Identify which cell holds the provided text, then report its (x, y) central coordinate. 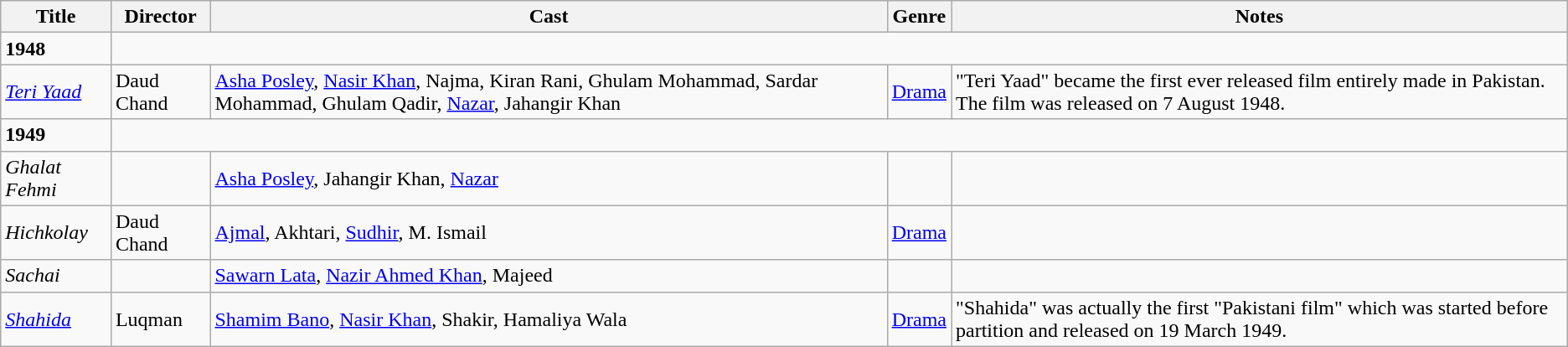
Ajmal, Akhtari, Sudhir, M. Ismail (549, 233)
Ghalat Fehmi (56, 178)
"Shahida" was actually the first "Pakistani film" which was started before partition and released on 19 March 1949. (1260, 319)
Luqman (161, 319)
Teri Yaad (56, 92)
Sachai (56, 276)
"Teri Yaad" became the first ever released film entirely made in Pakistan. The film was released on 7 August 1948. (1260, 92)
Shamim Bano, Nasir Khan, Shakir, Hamaliya Wala (549, 319)
Shahida (56, 319)
1948 (56, 49)
Director (161, 17)
1949 (56, 135)
Genre (919, 17)
Sawarn Lata, Nazir Ahmed Khan, Majeed (549, 276)
Hichkolay (56, 233)
Asha Posley, Nasir Khan, Najma, Kiran Rani, Ghulam Mohammad, Sardar Mohammad, Ghulam Qadir, Nazar, Jahangir Khan (549, 92)
Asha Posley, Jahangir Khan, Nazar (549, 178)
Notes (1260, 17)
Cast (549, 17)
Title (56, 17)
